Return the [X, Y] coordinate for the center point of the cell that contains the specified text.  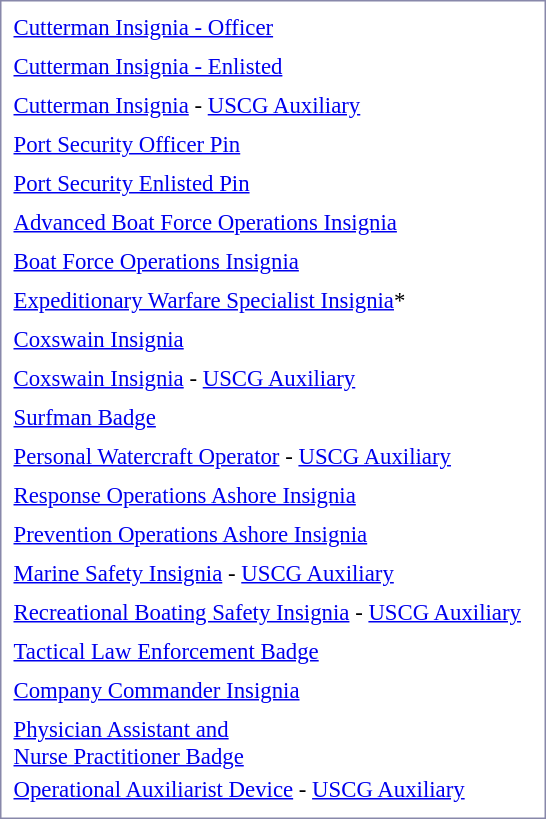
Recreational Boating Safety Insignia - USCG Auxiliary [267, 612]
Prevention Operations Ashore Insignia [267, 534]
Cutterman Insignia - Officer [267, 27]
Physician Assistant and Nurse Practitioner Badge [267, 742]
Coxswain Insignia [267, 339]
Advanced Boat Force Operations Insignia [267, 222]
Response Operations Ashore Insignia [267, 495]
Boat Force Operations Insignia [267, 261]
Operational Auxiliarist Device - USCG Auxiliary [267, 789]
Company Commander Insignia [267, 690]
Cutterman Insignia - USCG Auxiliary [267, 105]
Port Security Officer Pin [267, 144]
Expeditionary Warfare Specialist Insignia* [267, 300]
Coxswain Insignia - USCG Auxiliary [267, 378]
Personal Watercraft Operator - USCG Auxiliary [267, 456]
Port Security Enlisted Pin [267, 183]
Cutterman Insignia - Enlisted [267, 66]
Surfman Badge [267, 417]
Tactical Law Enforcement Badge [267, 651]
Marine Safety Insignia - USCG Auxiliary [267, 573]
